Search for the cell housing the specified text and yield its (X, Y) center coordinate. 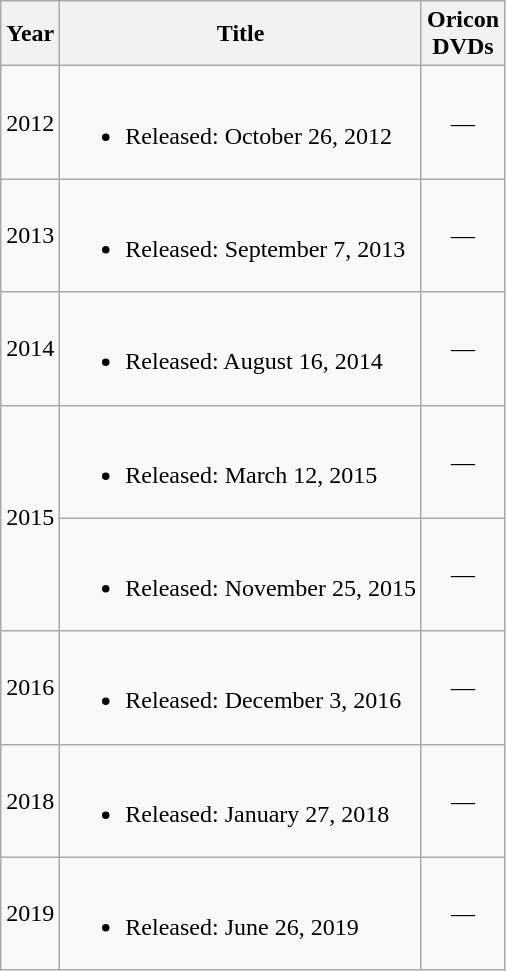
Year (30, 34)
Released: September 7, 2013 (241, 236)
Released: October 26, 2012 (241, 122)
2012 (30, 122)
Released: March 12, 2015 (241, 462)
2016 (30, 688)
2013 (30, 236)
2015 (30, 518)
2014 (30, 348)
Title (241, 34)
2019 (30, 914)
Released: June 26, 2019 (241, 914)
Released: December 3, 2016 (241, 688)
2018 (30, 800)
Released: November 25, 2015 (241, 574)
Released: August 16, 2014 (241, 348)
OriconDVDs (462, 34)
Released: January 27, 2018 (241, 800)
